Extract the [X, Y] coordinate from the center of the cell holding the provided text.  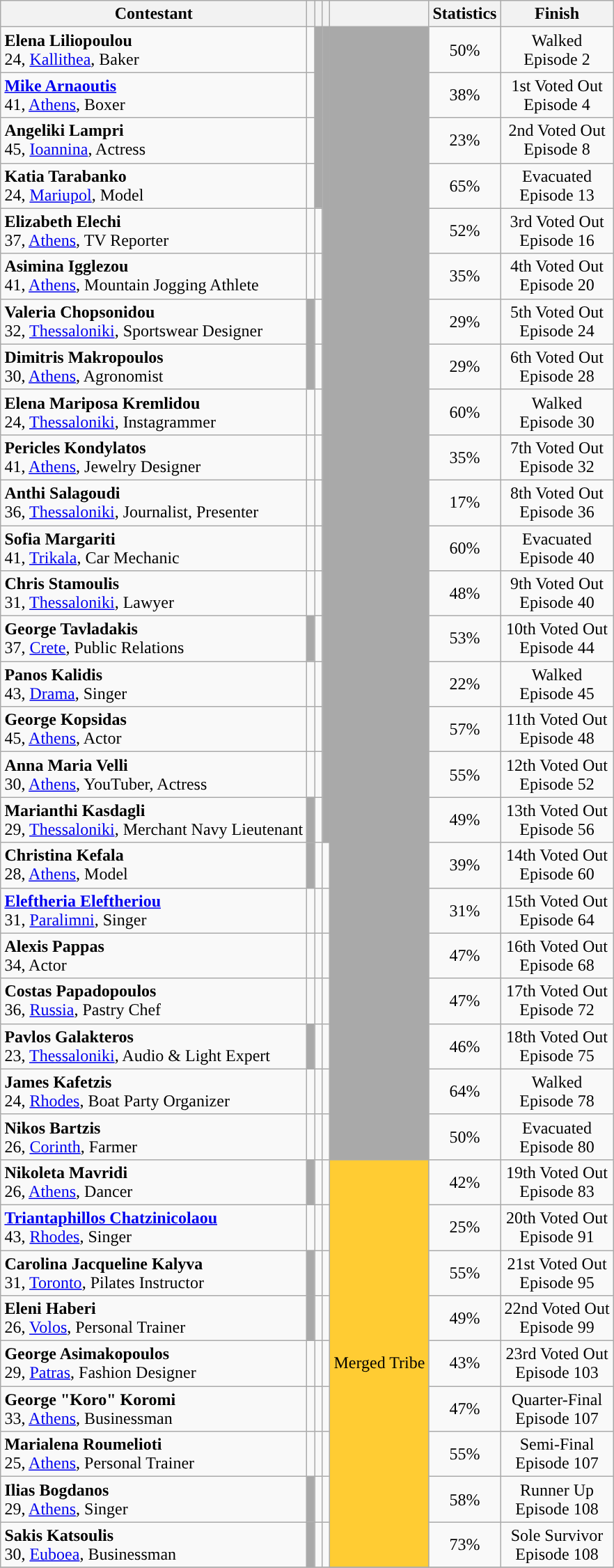
64% [465, 1092]
Katia Tarabanko 24, Mariupol, Model [154, 185]
65% [465, 185]
Pericles Kondylatos 41, Athens, Jewelry Designer [154, 457]
39% [465, 865]
Carolina Jacqueline Kalyva 31, Toronto, Pilates Instructor [154, 1273]
WalkedEpisode 45 [557, 684]
42% [465, 1182]
25% [465, 1227]
Valeria Chopsonidou 32, Thessaloniki, Sportswear Designer [154, 322]
WalkedEpisode 30 [557, 412]
George Kopsidas 45, Athens, Actor [154, 730]
Eleftheria Eleftheriou 31, Paralimni, Singer [154, 911]
Nikoleta Mavridi 26, Athens, Dancer [154, 1182]
Costas Papadopoulos 36, Russia, Pastry Chef [154, 1001]
Angeliki Lampri 45, Ioannina, Actress [154, 141]
43% [465, 1363]
George Tavladakis 37, Crete, Public Relations [154, 639]
Christina Kefala 28, Athens, Model [154, 865]
58% [465, 1500]
73% [465, 1544]
Sofia Margariti 41, Trikala, Car Mechanic [154, 547]
EvacuatedEpisode 40 [557, 547]
Ilias Bogdanos 29, Athens, Singer [154, 1500]
Anna Maria Velli 30, Athens, YouTuber, Actress [154, 774]
53% [465, 639]
Mike Arnaoutis 41, Athens, Boxer [154, 95]
Asimina Igglezou 41, Athens, Mountain Jogging Athlete [154, 276]
6th Voted OutEpisode 28 [557, 366]
2nd Voted OutEpisode 8 [557, 141]
Anthi Salagoudi 36, Thessaloniki, Journalist, Presenter [154, 503]
Elena Liliopoulou 24, Kallithea, Baker [154, 50]
10th Voted OutEpisode 44 [557, 639]
12th Voted OutEpisode 52 [557, 774]
Merged Tribe [379, 1363]
EvacuatedEpisode 13 [557, 185]
Sole SurvivorEpisode 108 [557, 1544]
21st Voted OutEpisode 95 [557, 1273]
Triantaphillos Chatzinicolaou 43, Rhodes, Singer [154, 1227]
Finish [557, 14]
57% [465, 730]
3rd Voted OutEpisode 16 [557, 231]
EvacuatedEpisode 80 [557, 1136]
Elizabeth Elechi 37, Athens, TV Reporter [154, 231]
Quarter-FinalEpisode 107 [557, 1409]
Marialena Roumelioti 25, Athens, Personal Trainer [154, 1454]
Semi-FinalEpisode 107 [557, 1454]
James Kafetzis 24, Rhodes, Boat Party Organizer [154, 1092]
46% [465, 1046]
1st Voted OutEpisode 4 [557, 95]
20th Voted OutEpisode 91 [557, 1227]
WalkedEpisode 78 [557, 1092]
5th Voted OutEpisode 24 [557, 322]
8th Voted OutEpisode 36 [557, 503]
Alexis Pappas 34, Actor [154, 955]
19th Voted OutEpisode 83 [557, 1182]
Runner Up Episode 108 [557, 1500]
Sakis Katsoulis 30, Euboea, Businessman [154, 1544]
7th Voted OutEpisode 32 [557, 457]
23rd Voted OutEpisode 103 [557, 1363]
13th Voted OutEpisode 56 [557, 820]
Marianthi Kasdagli 29, Thessaloniki, Merchant Navy Lieutenant [154, 820]
Chris Stamoulis 31, Thessaloniki, Lawyer [154, 593]
Eleni Haberi 26, Volos, Personal Trainer [154, 1319]
14th Voted OutEpisode 60 [557, 865]
18th Voted OutEpisode 75 [557, 1046]
Elena Mariposa Kremlidou 24, Thessaloniki, Instagrammer [154, 412]
23% [465, 141]
48% [465, 593]
17% [465, 503]
Contestant [154, 14]
4th Voted OutEpisode 20 [557, 276]
Panos Kalidis 43, Drama, Singer [154, 684]
Pavlos Galakteros 23, Thessaloniki, Audio & Light Expert [154, 1046]
31% [465, 911]
11th Voted OutEpisode 48 [557, 730]
Dimitris Makropoulos 30, Athens, Agronomist [154, 366]
38% [465, 95]
Statistics [465, 14]
22nd Voted OutEpisode 99 [557, 1319]
16th Voted OutEpisode 68 [557, 955]
17th Voted OutEpisode 72 [557, 1001]
George Asimakopoulos 29, Patras, Fashion Designer [154, 1363]
22% [465, 684]
George "Koro" Koromi 33, Athens, Businessman [154, 1409]
9th Voted OutEpisode 40 [557, 593]
15th Voted OutEpisode 64 [557, 911]
52% [465, 231]
Nikos Bartzis 26, Corinth, Farmer [154, 1136]
WalkedEpisode 2 [557, 50]
